Return the (x, y) coordinate for the center point of the cell that contains the specified text.  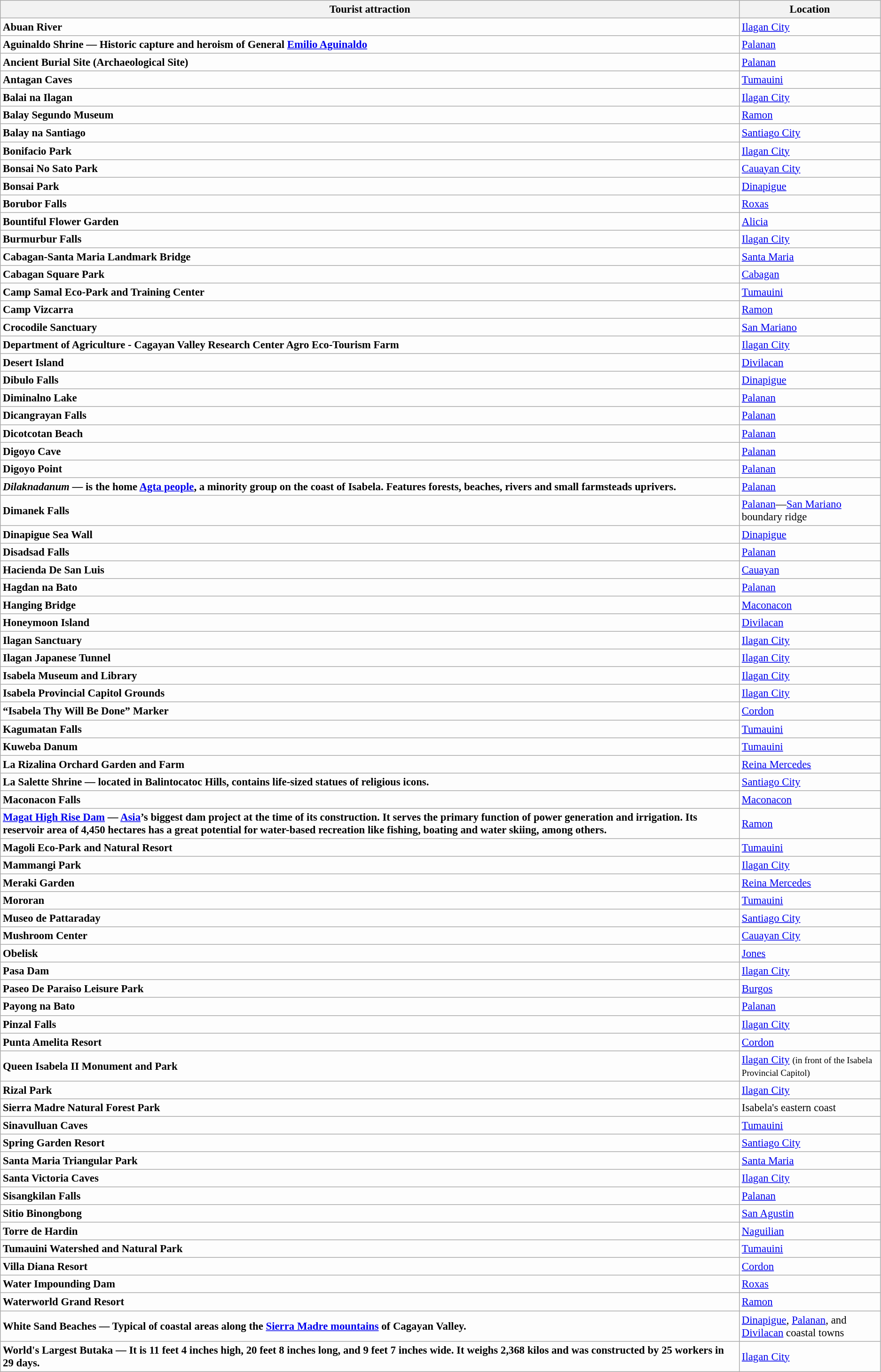
Cauayan (810, 570)
Ancient Burial Site (Archaeological Site) (370, 63)
Hanging Bridge (370, 605)
Cabagan (810, 274)
Naguilian (810, 1231)
Digoyo Cave (370, 451)
La Salette Shrine — located in Balintocatoc Hills, contains life-sized statues of religious icons. (370, 782)
Dimanek Falls (370, 510)
Honeymoon Island (370, 623)
Paseo De Paraiso Leisure Park (370, 989)
Balai na Ilagan (370, 98)
Villa Diana Resort (370, 1267)
Hacienda De San Luis (370, 570)
Tourist attraction (370, 9)
Dinapigue, Palanan, and Divilacan coastal towns (810, 1326)
Bountiful Flower Garden (370, 221)
Water Impounding Dam (370, 1285)
San Mariano (810, 328)
Borubor Falls (370, 204)
Aguinaldo Shrine — Historic capture and heroism of General Emilio Aguinaldo (370, 45)
Sierra Madre Natural Forest Park (370, 1108)
Sinavulluan Caves (370, 1125)
Disadsad Falls (370, 552)
Payong na Bato (370, 1007)
Sitio Binongbong (370, 1214)
Department of Agriculture - Cagayan Valley Research Center Agro Eco-Tourism Farm (370, 345)
Magoli Eco-Park and Natural Resort (370, 847)
Kuweba Danum (370, 746)
Mammangi Park (370, 865)
Ilagan Japanese Tunnel (370, 658)
Punta Amelita Resort (370, 1042)
Isabela Provincial Capitol Grounds (370, 693)
Palanan—San Mariano boundary ridge (810, 510)
Dinapigue Sea Wall (370, 534)
Cabagan-Santa Maria Landmark Bridge (370, 257)
Pasa Dam (370, 971)
Burgos (810, 989)
Hagdan na Bato (370, 588)
Meraki Garden (370, 883)
Jones (810, 954)
Waterworld Grand Resort (370, 1302)
Bonsai Park (370, 186)
Balay na Santiago (370, 133)
Dicangrayan Falls (370, 416)
Spring Garden Resort (370, 1143)
Isabela Museum and Library (370, 676)
Rizal Park (370, 1090)
Burmurbur Falls (370, 239)
Tumauini Watershed and Natural Park (370, 1249)
Kagumatan Falls (370, 729)
Bonsai No Sato Park (370, 168)
Santa Victoria Caves (370, 1178)
Cabagan Square Park (370, 274)
Obelisk (370, 954)
Pinzal Falls (370, 1024)
Camp Samal Eco-Park and Training Center (370, 292)
Digoyo Point (370, 469)
“Isabela Thy Will Be Done” Marker (370, 711)
Torre de Hardin (370, 1231)
Ilagan Sanctuary (370, 641)
San Agustin (810, 1214)
Santa Maria Triangular Park (370, 1160)
Bonifacio Park (370, 151)
Abuan River (370, 27)
Sisangkilan Falls (370, 1196)
Antagan Caves (370, 80)
Crocodile Sanctuary (370, 328)
Museo de Pattaraday (370, 918)
Ilagan City (in front of the Isabela Provincial Capitol) (810, 1066)
Location (810, 9)
Dibulo Falls (370, 380)
Maconacon Falls (370, 800)
Queen Isabela II Monument and Park (370, 1066)
Isabela's eastern coast (810, 1108)
Dilaknadanum — is the home Agta people, a minority group on the coast of Isabela. Features forests, beaches, rivers and small farmsteads uprivers. (370, 486)
White Sand Beaches — Typical of coastal areas along the Sierra Madre mountains of Cagayan Valley. (370, 1326)
Diminalno Lake (370, 398)
Balay Segundo Museum (370, 115)
Camp Vizcarra (370, 310)
Desert Island (370, 363)
Mororan (370, 901)
Dicotcotan Beach (370, 433)
Mushroom Center (370, 936)
La Rizalina Orchard Garden and Farm (370, 764)
Alicia (810, 221)
